Extract the (X, Y) coordinate from the center of the cell holding the provided text.  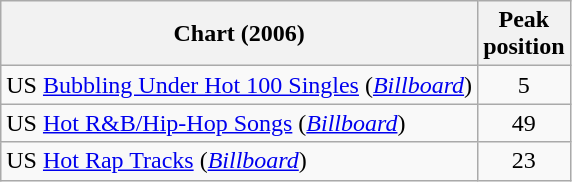
Peakposition (524, 34)
23 (524, 161)
US Hot R&B/Hip-Hop Songs (Billboard) (240, 123)
US Bubbling Under Hot 100 Singles (Billboard) (240, 85)
US Hot Rap Tracks (Billboard) (240, 161)
5 (524, 85)
49 (524, 123)
Chart (2006) (240, 34)
